Output the (X, Y) coordinate of the center of the cell containing the given text.  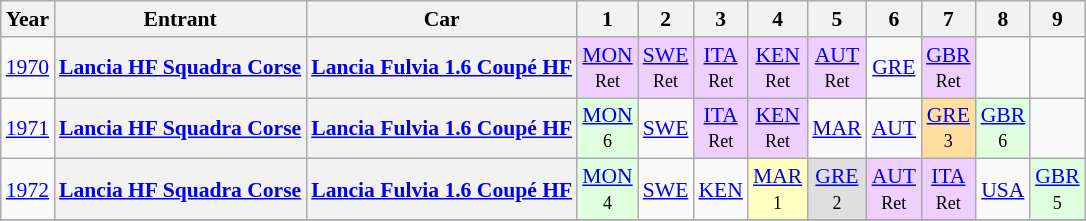
MAR (836, 128)
Car (442, 19)
1971 (28, 128)
3 (720, 19)
AUT (894, 128)
GBRRet (948, 68)
7 (948, 19)
4 (778, 19)
8 (1004, 19)
KEN (720, 190)
GBR6 (1004, 128)
5 (836, 19)
GBR5 (1058, 190)
GRE2 (836, 190)
Entrant (180, 19)
1972 (28, 190)
MON4 (608, 190)
MAR1 (778, 190)
9 (1058, 19)
Year (28, 19)
MON6 (608, 128)
GRE3 (948, 128)
USA (1004, 190)
GRE (894, 68)
MONRet (608, 68)
1970 (28, 68)
SWERet (666, 68)
1 (608, 19)
2 (666, 19)
6 (894, 19)
